Scan for the cell matching the given text and deliver its (X, Y) coordinate at center. 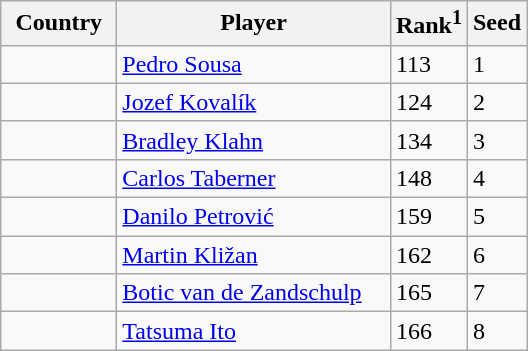
166 (428, 331)
Seed (496, 24)
Carlos Taberner (254, 178)
2 (496, 102)
Country (59, 24)
3 (496, 140)
Player (254, 24)
165 (428, 293)
6 (496, 255)
5 (496, 217)
Botic van de Zandschulp (254, 293)
1 (496, 64)
159 (428, 217)
4 (496, 178)
Jozef Kovalík (254, 102)
Danilo Petrović (254, 217)
148 (428, 178)
Bradley Klahn (254, 140)
Martin Kližan (254, 255)
Tatsuma Ito (254, 331)
162 (428, 255)
Pedro Sousa (254, 64)
Rank1 (428, 24)
113 (428, 64)
124 (428, 102)
8 (496, 331)
134 (428, 140)
7 (496, 293)
